Determine the (X, Y) coordinate at the center of the cell enclosing the given text.  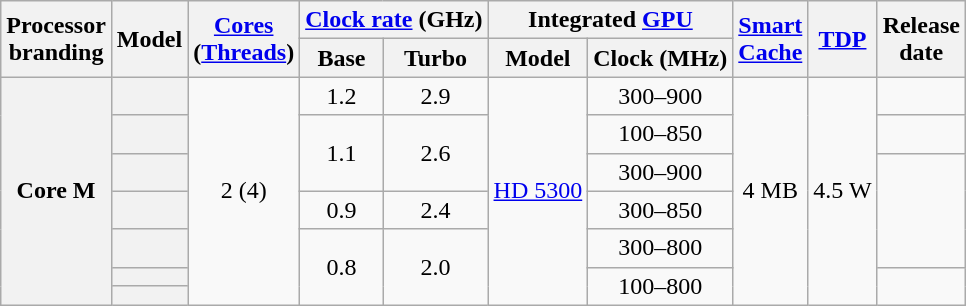
0.9 (342, 210)
Clock rate (GHz) (394, 20)
0.8 (342, 267)
HD 5300 (538, 191)
Cores(Threads) (244, 39)
2.0 (436, 267)
2 (4) (244, 191)
Processorbranding (56, 39)
SmartCache (770, 39)
2.9 (436, 96)
1.1 (342, 153)
Core M (56, 191)
Releasedate (921, 39)
4.5 W (842, 191)
1.2 (342, 96)
300–800 (660, 248)
100–800 (660, 286)
TDP (842, 39)
Clock (MHz) (660, 58)
2.4 (436, 210)
4 MB (770, 191)
Base (342, 58)
Integrated GPU (610, 20)
300–850 (660, 210)
Turbo (436, 58)
2.6 (436, 153)
100–850 (660, 134)
